Identify which cell holds the provided text, then report its [X, Y] central coordinate. 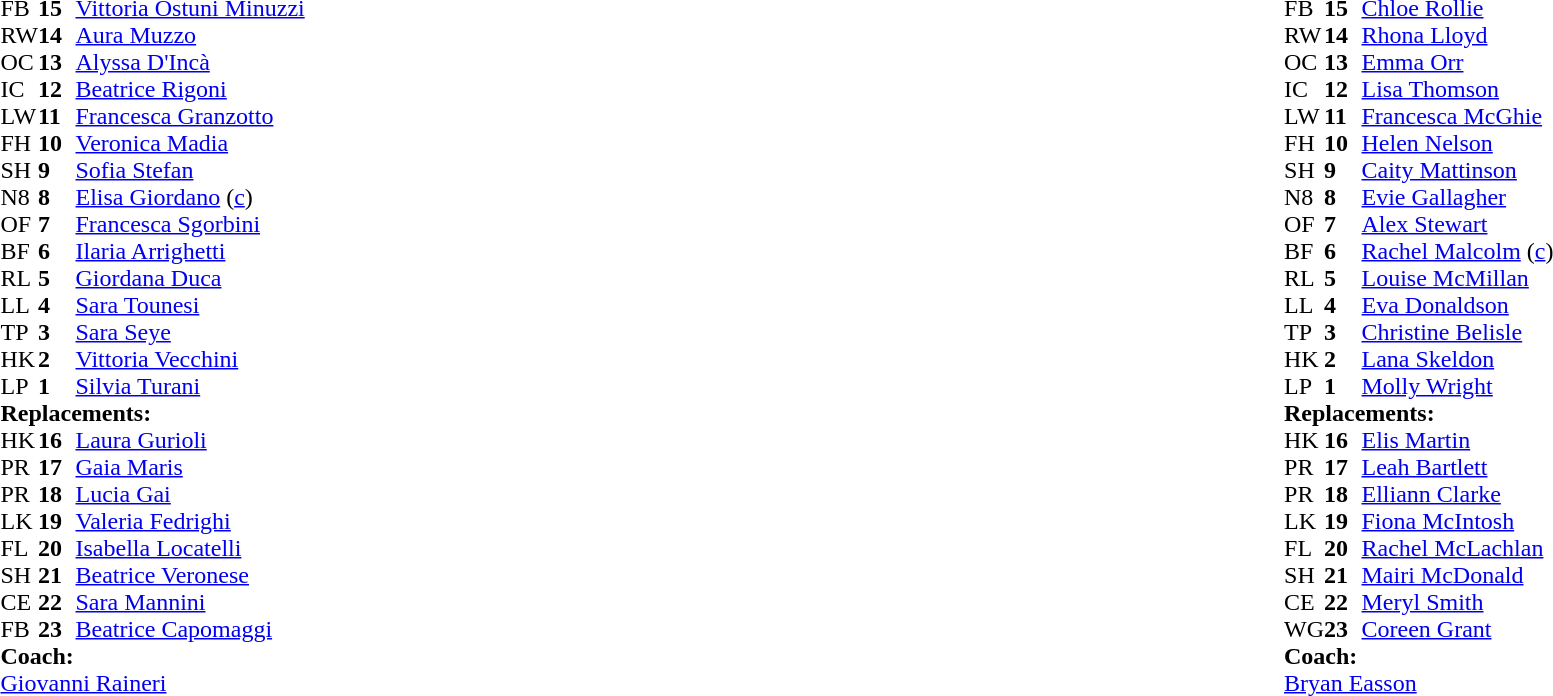
WG [1304, 630]
Vittoria Vecchini [190, 360]
Alyssa D'Incà [190, 62]
Isabella Locatelli [190, 548]
Elisa Giordano (c) [190, 198]
Beatrice Veronese [190, 576]
Valeria Fedrighi [190, 522]
Sara Mannini [190, 602]
Silvia Turani [190, 386]
Sara Seye [190, 332]
Sara Tounesi [190, 306]
Gaia Maris [190, 468]
Aura Muzzo [190, 36]
Giordana Duca [190, 278]
Beatrice Rigoni [190, 90]
Francesca Granzotto [190, 116]
Veronica Madia [190, 144]
Lucia Gai [190, 494]
Ilaria Arrighetti [190, 252]
Beatrice Capomaggi [190, 630]
FB [19, 630]
Francesca Sgorbini [190, 224]
Sofia Stefan [190, 170]
Laura Gurioli [190, 440]
